Extract the (X, Y) coordinate from the center of the cell holding the provided text.  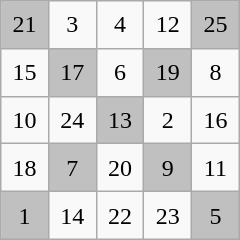
24 (72, 120)
25 (216, 25)
14 (72, 216)
4 (120, 25)
19 (168, 72)
21 (25, 25)
15 (25, 72)
11 (216, 168)
10 (25, 120)
20 (120, 168)
18 (25, 168)
22 (120, 216)
2 (168, 120)
13 (120, 120)
9 (168, 168)
23 (168, 216)
12 (168, 25)
17 (72, 72)
6 (120, 72)
7 (72, 168)
1 (25, 216)
8 (216, 72)
5 (216, 216)
16 (216, 120)
3 (72, 25)
